Search for the cell housing the specified text and yield its [x, y] center coordinate. 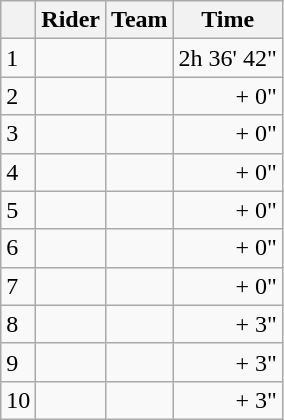
7 [18, 286]
4 [18, 172]
8 [18, 324]
Rider [71, 20]
Time [228, 20]
6 [18, 248]
10 [18, 400]
Team [140, 20]
1 [18, 58]
9 [18, 362]
5 [18, 210]
2 [18, 96]
3 [18, 134]
2h 36' 42" [228, 58]
